Identify which cell holds the provided text, then report its [X, Y] central coordinate. 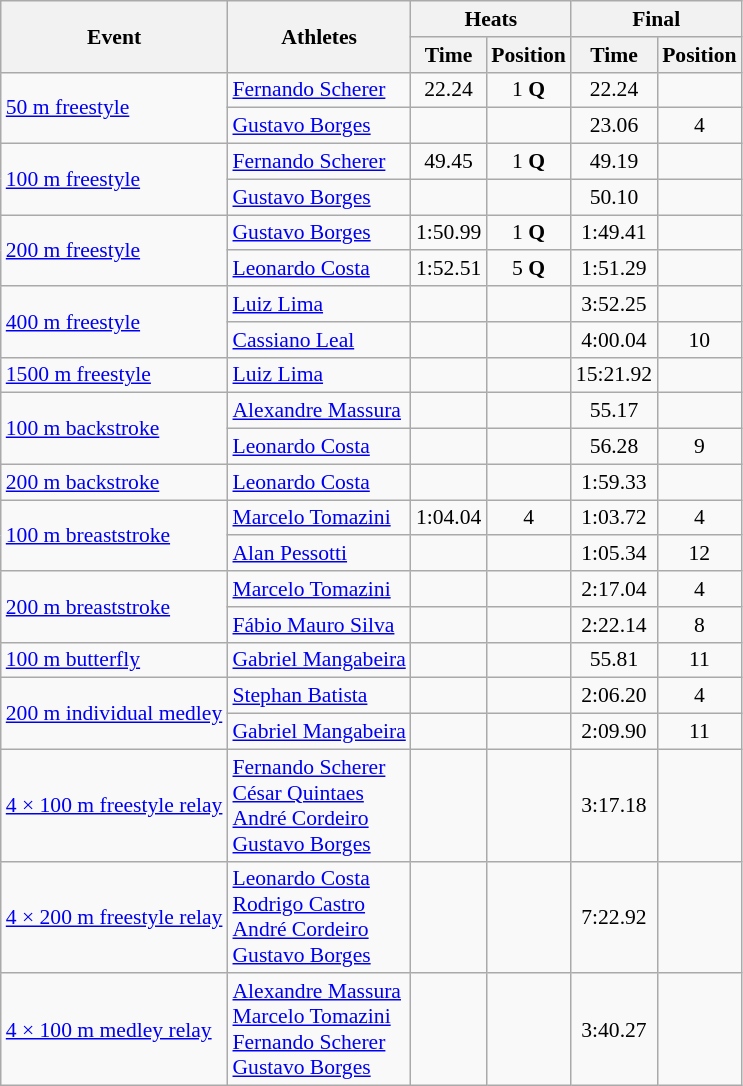
23.06 [614, 126]
56.28 [614, 447]
5 Q [528, 269]
4 × 100 m freestyle relay [114, 805]
2:09.90 [614, 732]
2:06.20 [614, 696]
Athletes [318, 36]
55.81 [614, 660]
100 m breaststroke [114, 536]
9 [699, 447]
12 [699, 554]
7:22.92 [614, 917]
Stephan Batista [318, 696]
8 [699, 625]
1:51.29 [614, 269]
100 m backstroke [114, 428]
Fábio Mauro Silva [318, 625]
1:49.41 [614, 233]
Heats [491, 19]
3:17.18 [614, 805]
1:05.34 [614, 554]
1:59.33 [614, 482]
4:00.04 [614, 340]
Final [656, 19]
49.19 [614, 162]
4 × 200 m freestyle relay [114, 917]
49.45 [448, 162]
1:04.04 [448, 518]
1:52.51 [448, 269]
Alexandre Massura [318, 411]
1500 m freestyle [114, 375]
200 m breaststroke [114, 606]
1:03.72 [614, 518]
1:50.99 [448, 233]
400 m freestyle [114, 322]
Fernando SchererCésar QuintaesAndré CordeiroGustavo Borges [318, 805]
200 m individual medley [114, 714]
10 [699, 340]
3:40.27 [614, 1030]
50 m freestyle [114, 108]
3:52.25 [614, 304]
15:21.92 [614, 375]
100 m freestyle [114, 180]
50.10 [614, 197]
Alexandre MassuraMarcelo TomaziniFernando SchererGustavo Borges [318, 1030]
Alan Pessotti [318, 554]
100 m butterfly [114, 660]
55.17 [614, 411]
2:22.14 [614, 625]
Leonardo CostaRodrigo CastroAndré CordeiroGustavo Borges [318, 917]
200 m backstroke [114, 482]
4 × 100 m medley relay [114, 1030]
200 m freestyle [114, 250]
Event [114, 36]
2:17.04 [614, 589]
Cassiano Leal [318, 340]
